Find where the given text appears and provide that cell's center as (X, Y) coordinate. 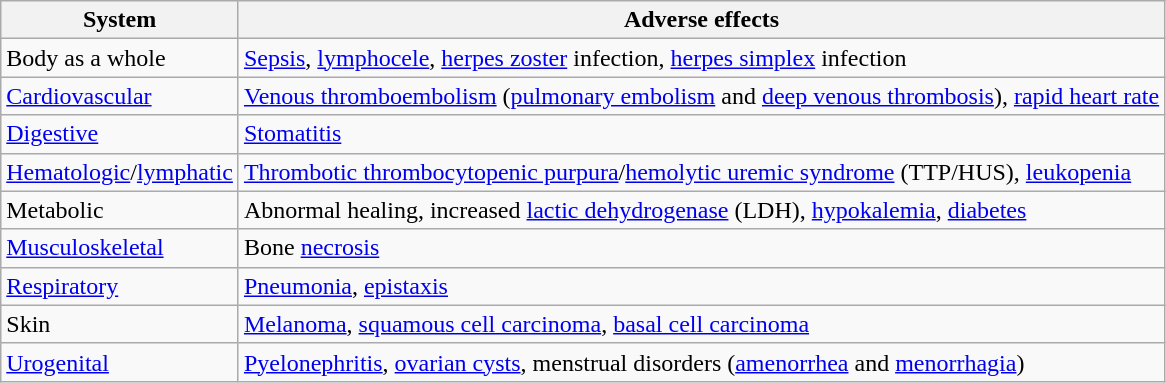
System (120, 20)
Pyelonephritis, ovarian cysts, menstrual disorders (amenorrhea and menorrhagia) (701, 362)
Thrombotic thrombocytopenic purpura/hemolytic uremic syndrome (TTP/HUS), leukopenia (701, 172)
Musculoskeletal (120, 248)
Cardiovascular (120, 96)
Respiratory (120, 286)
Venous thromboembolism (pulmonary embolism and deep venous thrombosis), rapid heart rate (701, 96)
Sepsis, lymphocele, herpes zoster infection, herpes simplex infection (701, 58)
Skin (120, 324)
Pneumonia, epistaxis (701, 286)
Abnormal healing, increased lactic dehydrogenase (LDH), hypokalemia, diabetes (701, 210)
Stomatitis (701, 134)
Bone necrosis (701, 248)
Metabolic (120, 210)
Adverse effects (701, 20)
Body as a whole (120, 58)
Hematologic/lymphatic (120, 172)
Urogenital (120, 362)
Digestive (120, 134)
Melanoma, squamous cell carcinoma, basal cell carcinoma (701, 324)
